Locate the cell with the specified text and output its (x, y) center coordinate. 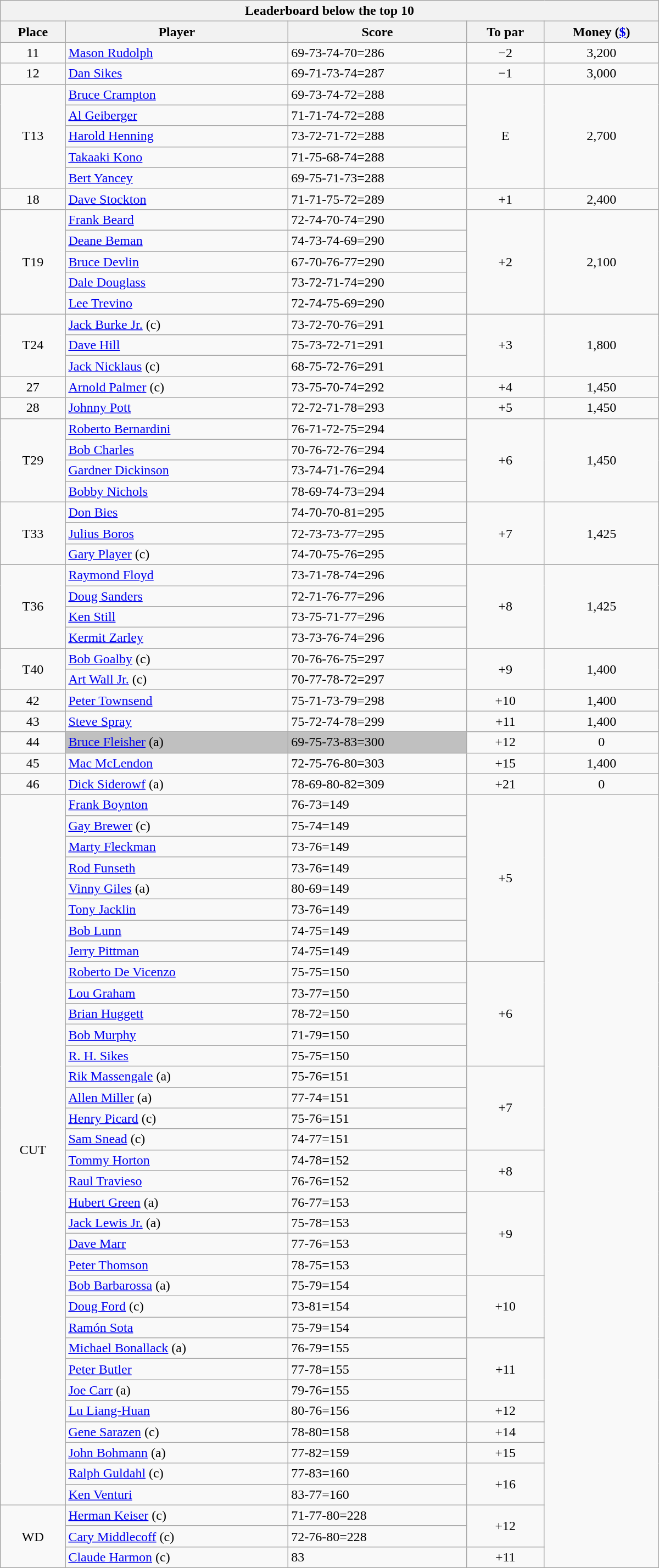
T29 (33, 460)
+1 (505, 199)
Dale Douglass (177, 283)
Takaaki Kono (177, 157)
Doug Sanders (177, 596)
77-76=153 (378, 1244)
Henry Picard (c) (177, 1118)
69-75-71-73=288 (378, 178)
18 (33, 199)
Bert Yancey (177, 178)
2,400 (601, 199)
Jack Nicklaus (c) (177, 366)
72-73-73-77=295 (378, 533)
Dick Siderowf (a) (177, 784)
73-73-76-74=296 (378, 638)
Lu Liang-Huan (177, 1411)
Bruce Crampton (177, 94)
76-79=155 (378, 1348)
71-71-74-72=288 (378, 115)
75-78=153 (378, 1223)
Jerry Pittman (177, 951)
Julius Boros (177, 533)
Claude Harmon (c) (177, 1557)
27 (33, 387)
Dave Hill (177, 345)
Raul Travieso (177, 1181)
70-77-78-72=297 (378, 680)
+2 (505, 261)
Don Bies (177, 512)
74-70-70-81=295 (378, 512)
Ralph Guldahl (c) (177, 1474)
73-72-71-72=288 (378, 136)
73-72-70-76=291 (378, 324)
Mac McLendon (177, 763)
68-75-72-76=291 (378, 366)
Marty Fleckman (177, 847)
74-78=152 (378, 1160)
74-77=151 (378, 1139)
T33 (33, 533)
69-73-74-70=286 (378, 53)
Michael Bonallack (a) (177, 1348)
77-83=160 (378, 1474)
Bob Murphy (177, 1035)
Frank Boynton (177, 805)
12 (33, 74)
T36 (33, 606)
Peter Townsend (177, 701)
76-77=153 (378, 1202)
Mason Rudolph (177, 53)
Tony Jacklin (177, 909)
75-73-72-71=291 (378, 345)
44 (33, 742)
72-75-76-80=303 (378, 763)
Bobby Nichols (177, 491)
83-77=160 (378, 1494)
Score (378, 32)
70-76-76-75=297 (378, 659)
Ken Still (177, 617)
72-74-75-69=290 (378, 304)
Leaderboard below the top 10 (329, 11)
Deane Beman (177, 240)
72-74-70-74=290 (378, 220)
CUT (33, 1150)
Money ($) (601, 32)
+16 (505, 1484)
72-76-80=228 (378, 1536)
Raymond Floyd (177, 575)
73-75-71-77=296 (378, 617)
73-81=154 (378, 1307)
2,700 (601, 136)
+4 (505, 387)
Al Geiberger (177, 115)
Cary Middlecoff (c) (177, 1536)
72-72-71-78=293 (378, 408)
Jack Burke Jr. (c) (177, 324)
Bob Lunn (177, 931)
Rod Funseth (177, 867)
75-74=149 (378, 826)
Dan Sikes (177, 74)
71-79=150 (378, 1035)
Lou Graham (177, 993)
70-76-72-76=294 (378, 450)
T19 (33, 261)
Peter Thomson (177, 1264)
69-75-73-83=300 (378, 742)
+21 (505, 784)
Gary Player (c) (177, 554)
Gene Sarazen (c) (177, 1432)
46 (33, 784)
Art Wall Jr. (c) (177, 680)
77-74=151 (378, 1097)
77-78=155 (378, 1369)
−2 (505, 53)
Steve Spray (177, 721)
Bob Goalby (c) (177, 659)
80-76=156 (378, 1411)
Ken Venturi (177, 1494)
74-70-75-76=295 (378, 554)
Vinny Giles (a) (177, 888)
80-69=149 (378, 888)
Peter Butler (177, 1369)
Joe Carr (a) (177, 1390)
T40 (33, 669)
Sam Snead (c) (177, 1139)
R. H. Sikes (177, 1056)
−1 (505, 74)
Jack Lewis Jr. (a) (177, 1223)
Johnny Pott (177, 408)
45 (33, 763)
2,100 (601, 261)
74-73-74-69=290 (378, 240)
Bob Barbarossa (a) (177, 1286)
78-69-74-73=294 (378, 491)
Bruce Devlin (177, 262)
78-80=158 (378, 1432)
Dave Marr (177, 1244)
Ramón Sota (177, 1328)
Roberto De Vicenzo (177, 972)
69-73-74-72=288 (378, 94)
WD (33, 1536)
71-75-68-74=288 (378, 157)
67-70-76-77=290 (378, 262)
77-82=159 (378, 1453)
78-72=150 (378, 1014)
Tommy Horton (177, 1160)
+3 (505, 345)
T13 (33, 136)
78-69-80-82=309 (378, 784)
Roberto Bernardini (177, 429)
Allen Miller (a) (177, 1097)
Arnold Palmer (c) (177, 387)
+14 (505, 1432)
Herman Keiser (c) (177, 1515)
76-73=149 (378, 805)
76-71-72-75=294 (378, 429)
Dave Stockton (177, 199)
Doug Ford (c) (177, 1307)
Brian Huggett (177, 1014)
Frank Beard (177, 220)
75-72-74-78=299 (378, 721)
Lee Trevino (177, 304)
42 (33, 701)
72-71-76-77=296 (378, 596)
73-75-70-74=292 (378, 387)
Bob Charles (177, 450)
Bruce Fleisher (a) (177, 742)
Gardner Dickinson (177, 471)
T24 (33, 345)
John Bohmann (a) (177, 1453)
71-77-80=228 (378, 1515)
3,000 (601, 74)
28 (33, 408)
79-76=155 (378, 1390)
Harold Henning (177, 136)
43 (33, 721)
Kermit Zarley (177, 638)
E (505, 136)
Place (33, 32)
76-76=152 (378, 1181)
71-71-75-72=289 (378, 199)
11 (33, 53)
To par (505, 32)
73-72-71-74=290 (378, 283)
1,800 (601, 345)
Gay Brewer (c) (177, 826)
73-77=150 (378, 993)
83 (378, 1557)
73-74-71-76=294 (378, 471)
Player (177, 32)
73-71-78-74=296 (378, 575)
Rik Massengale (a) (177, 1077)
75-71-73-79=298 (378, 701)
78-75=153 (378, 1264)
69-71-73-74=287 (378, 74)
3,200 (601, 53)
Hubert Green (a) (177, 1202)
